For the text-containing cell, return its midpoint in (X, Y) coordinate format. 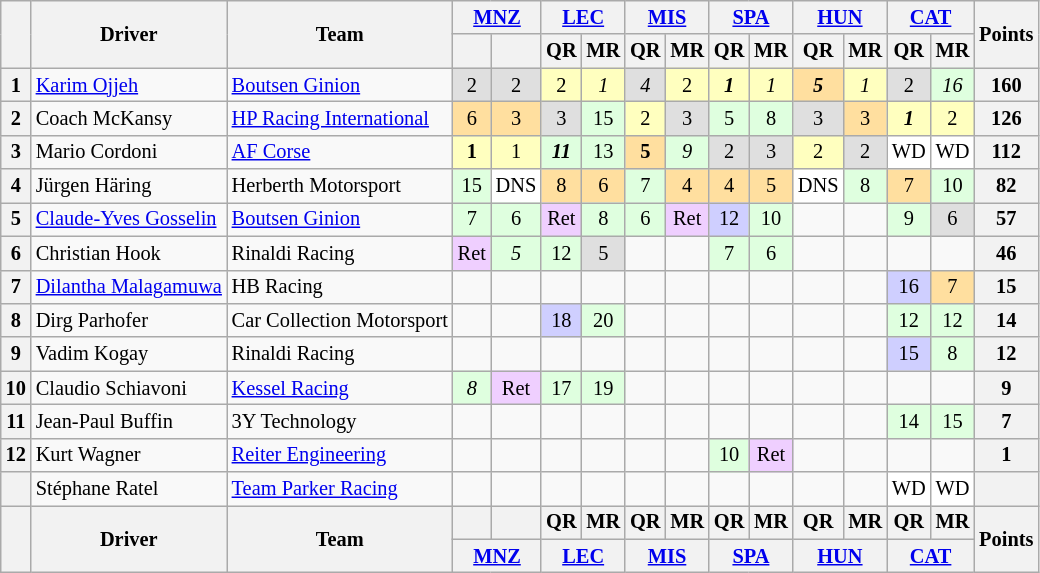
Car Collection Motorsport (340, 320)
AF Corse (340, 152)
HB Racing (340, 287)
Reiter Engineering (340, 455)
Stéphane Ratel (129, 489)
Herberth Motorsport (340, 186)
Dirg Parhofer (129, 320)
57 (1006, 219)
18 (561, 320)
Jürgen Häring (129, 186)
Christian Hook (129, 253)
82 (1006, 186)
126 (1006, 118)
Jean-Paul Buffin (129, 421)
Karim Ojjeh (129, 85)
Kurt Wagner (129, 455)
Team Parker Racing (340, 489)
Dilantha Malagamuwa (129, 287)
Claudio Schiavoni (129, 388)
Coach McKansy (129, 118)
Vadim Kogay (129, 354)
46 (1006, 253)
20 (603, 320)
HP Racing International (340, 118)
112 (1006, 152)
160 (1006, 85)
19 (603, 388)
17 (561, 388)
Kessel Racing (340, 388)
Claude-Yves Gosselin (129, 219)
13 (603, 152)
3Y Technology (340, 421)
Mario Cordoni (129, 152)
